Extract the (X, Y) coordinate from the center of the cell holding the provided text.  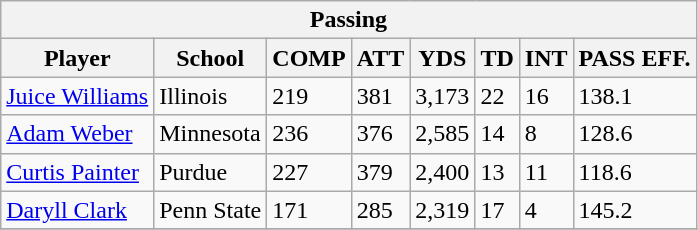
118.6 (634, 172)
COMP (309, 58)
128.6 (634, 134)
14 (497, 134)
School (210, 58)
379 (380, 172)
171 (309, 210)
13 (497, 172)
219 (309, 96)
2,319 (442, 210)
16 (546, 96)
145.2 (634, 210)
TD (497, 58)
INT (546, 58)
Penn State (210, 210)
236 (309, 134)
4 (546, 210)
138.1 (634, 96)
17 (497, 210)
285 (380, 210)
Illinois (210, 96)
2,400 (442, 172)
227 (309, 172)
3,173 (442, 96)
Minnesota (210, 134)
YDS (442, 58)
376 (380, 134)
11 (546, 172)
Passing (348, 20)
Juice Williams (78, 96)
Adam Weber (78, 134)
Curtis Painter (78, 172)
22 (497, 96)
381 (380, 96)
PASS EFF. (634, 58)
ATT (380, 58)
8 (546, 134)
Daryll Clark (78, 210)
Purdue (210, 172)
2,585 (442, 134)
Player (78, 58)
